Provide the (X, Y) coordinate of the cell's center where the given text is located.  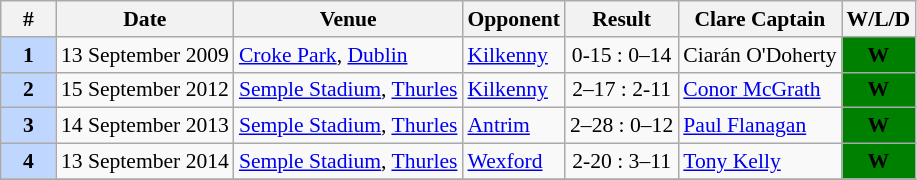
14 September 2013 (145, 126)
13 September 2009 (145, 55)
15 September 2012 (145, 90)
Ciarán O'Doherty (760, 55)
Conor McGrath (760, 90)
Result (622, 19)
4 (28, 162)
Date (145, 19)
Antrim (514, 126)
3 (28, 126)
Tony Kelly (760, 162)
Paul Flanagan (760, 126)
Venue (348, 19)
Opponent (514, 19)
Croke Park, Dublin (348, 55)
0-15 : 0–14 (622, 55)
W/L/D (879, 19)
1 (28, 55)
13 September 2014 (145, 162)
2-20 : 3–11 (622, 162)
# (28, 19)
2–28 : 0–12 (622, 126)
2 (28, 90)
Wexford (514, 162)
Clare Captain (760, 19)
2–17 : 2-11 (622, 90)
